Detect which cell encompasses the target text, then output its (x, y) center coordinate. 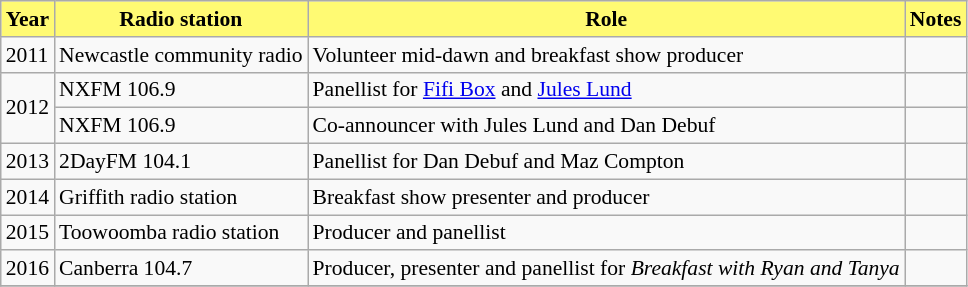
Newcastle community radio (181, 55)
Producer, presenter and panellist for Breakfast with Ryan and Tanya (606, 269)
2015 (28, 233)
2DayFM 104.1 (181, 162)
Canberra 104.7 (181, 269)
Toowoomba radio station (181, 233)
Radio station (181, 19)
Breakfast show presenter and producer (606, 197)
Role (606, 19)
Griffith radio station (181, 197)
2013 (28, 162)
Volunteer mid-dawn and breakfast show producer (606, 55)
2016 (28, 269)
2012 (28, 108)
Panellist for Fifi Box and Jules Lund (606, 90)
2011 (28, 55)
2014 (28, 197)
Producer and panellist (606, 233)
Co-announcer with Jules Lund and Dan Debuf (606, 126)
Notes (936, 19)
Panellist for Dan Debuf and Maz Compton (606, 162)
Year (28, 19)
